Extract the [x, y] coordinate from the center of the cell holding the provided text.  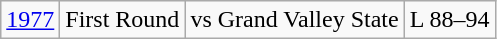
First Round [122, 20]
L 88–94 [450, 20]
vs Grand Valley State [294, 20]
1977 [30, 20]
